Return the [X, Y] coordinate for the center point of the cell that contains the specified text.  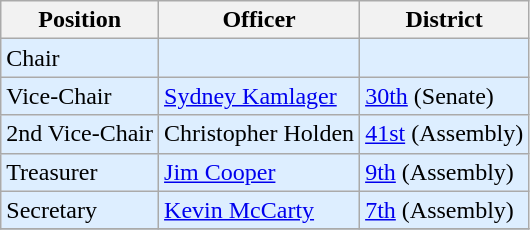
Vice-Chair [80, 96]
District [444, 20]
2nd Vice-Chair [80, 134]
Secretary [80, 210]
30th (Senate) [444, 96]
Position [80, 20]
Sydney Kamlager [260, 96]
Chair [80, 58]
Officer [260, 20]
41st (Assembly) [444, 134]
7th (Assembly) [444, 210]
Treasurer [80, 172]
9th (Assembly) [444, 172]
Christopher Holden [260, 134]
Kevin McCarty [260, 210]
Jim Cooper [260, 172]
